Return (X, Y) of the center of cell containing provided text 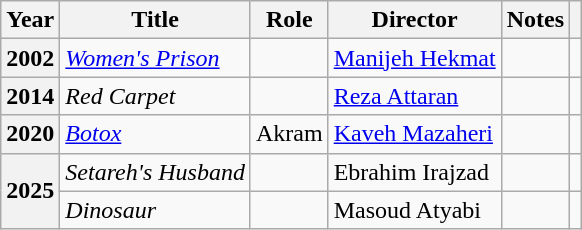
Notes (535, 20)
Title (156, 20)
Kaveh Mazaheri (414, 134)
Masoud Atyabi (414, 210)
Role (289, 20)
2025 (30, 191)
Reza Attaran (414, 96)
2014 (30, 96)
2020 (30, 134)
Dinosaur (156, 210)
Akram (289, 134)
Women's Prison (156, 58)
Ebrahim Irajzad (414, 172)
Red Carpet (156, 96)
Setareh's Husband (156, 172)
Botox (156, 134)
Year (30, 20)
Director (414, 20)
Manijeh Hekmat (414, 58)
2002 (30, 58)
